From the cell containing the given text, extract its center point as [x, y] coordinate. 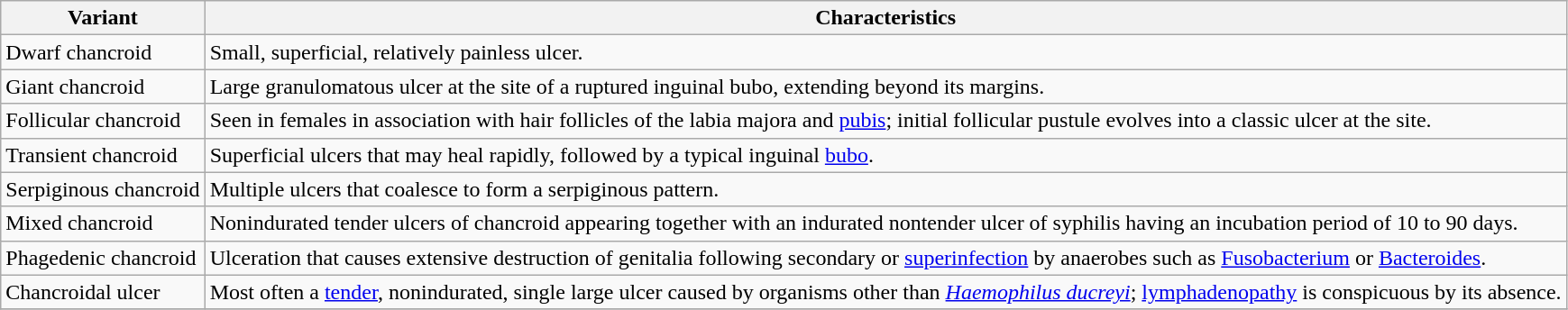
Serpiginous chancroid [103, 189]
Ulceration that causes extensive destruction of genitalia following secondary or superinfection by anaerobes such as Fusobacterium or Bacteroides. [885, 258]
Follicular chancroid [103, 121]
Phagedenic chancroid [103, 258]
Dwarf chancroid [103, 52]
Variant [103, 18]
Transient chancroid [103, 155]
Large granulomatous ulcer at the site of a ruptured inguinal bubo, extending beyond its margins. [885, 87]
Mixed chancroid [103, 223]
Superficial ulcers that may heal rapidly, followed by a typical inguinal bubo. [885, 155]
Characteristics [885, 18]
Chancroidal ulcer [103, 292]
Giant chancroid [103, 87]
Multiple ulcers that coalesce to form a serpiginous pattern. [885, 189]
Small, superficial, relatively painless ulcer. [885, 52]
